For the text-containing cell, return its midpoint in [X, Y] coordinate format. 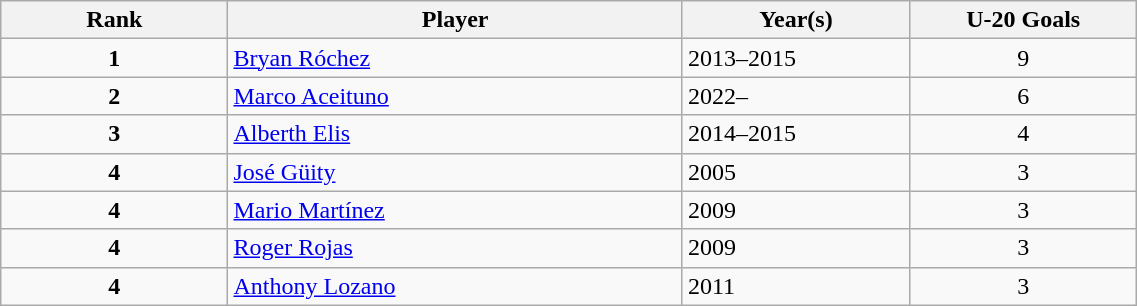
2013–2015 [796, 58]
Alberth Elis [455, 134]
U-20 Goals [1024, 20]
2005 [796, 172]
Player [455, 20]
Mario Martínez [455, 210]
2011 [796, 286]
2014–2015 [796, 134]
Year(s) [796, 20]
José Güity [455, 172]
6 [1024, 96]
2022– [796, 96]
1 [114, 58]
Marco Aceituno [455, 96]
9 [1024, 58]
Anthony Lozano [455, 286]
2 [114, 96]
Rank [114, 20]
Roger Rojas [455, 248]
Bryan Róchez [455, 58]
